From the cell containing the given text, extract its center point as (X, Y) coordinate. 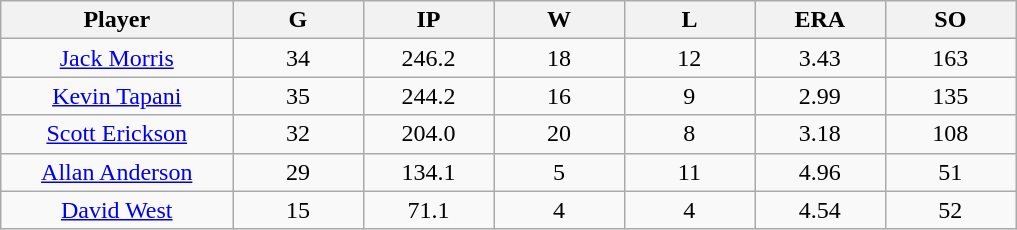
SO (950, 20)
3.18 (820, 134)
5 (559, 172)
ERA (820, 20)
4.54 (820, 210)
35 (298, 96)
3.43 (820, 58)
4.96 (820, 172)
Scott Erickson (117, 134)
29 (298, 172)
G (298, 20)
134.1 (428, 172)
32 (298, 134)
246.2 (428, 58)
12 (689, 58)
Player (117, 20)
52 (950, 210)
IP (428, 20)
Kevin Tapani (117, 96)
Jack Morris (117, 58)
244.2 (428, 96)
34 (298, 58)
204.0 (428, 134)
163 (950, 58)
W (559, 20)
David West (117, 210)
108 (950, 134)
51 (950, 172)
16 (559, 96)
71.1 (428, 210)
11 (689, 172)
20 (559, 134)
135 (950, 96)
18 (559, 58)
L (689, 20)
15 (298, 210)
8 (689, 134)
2.99 (820, 96)
Allan Anderson (117, 172)
9 (689, 96)
